Pinpoint the cell where the given text exists, returning its (X, Y) midpoint coordinate. 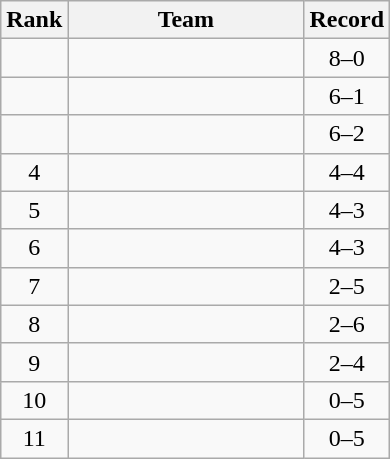
Team (186, 20)
4–4 (347, 172)
11 (34, 438)
8–0 (347, 58)
6 (34, 248)
4 (34, 172)
6–2 (347, 134)
2–6 (347, 324)
2–4 (347, 362)
Rank (34, 20)
7 (34, 286)
5 (34, 210)
10 (34, 400)
6–1 (347, 96)
8 (34, 324)
Record (347, 20)
2–5 (347, 286)
9 (34, 362)
